From the cell containing the given text, extract its center point as (X, Y) coordinate. 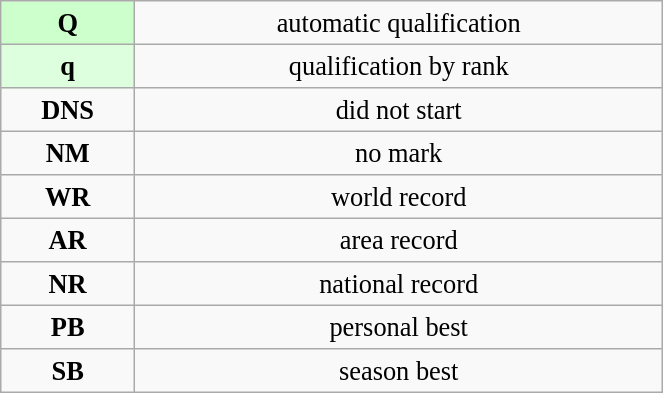
qualification by rank (399, 66)
NR (68, 284)
automatic qualification (399, 22)
world record (399, 197)
PB (68, 327)
national record (399, 284)
DNS (68, 109)
area record (399, 240)
AR (68, 240)
WR (68, 197)
SB (68, 371)
Q (68, 22)
season best (399, 371)
NM (68, 153)
no mark (399, 153)
personal best (399, 327)
q (68, 66)
did not start (399, 109)
